Find where the given text appears and provide that cell's center as (X, Y) coordinate. 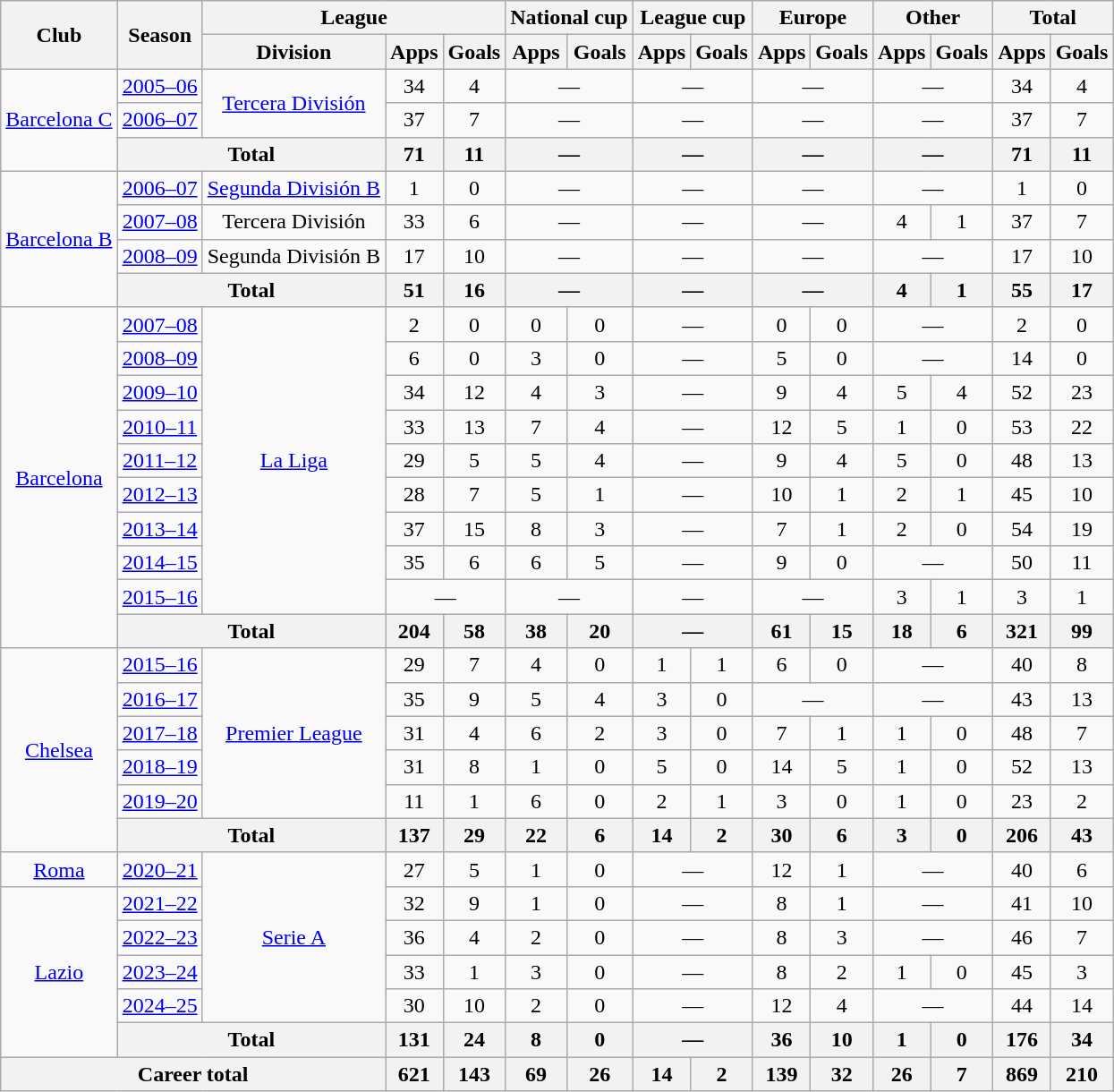
2024–25 (159, 1006)
321 (1022, 631)
38 (536, 631)
621 (414, 1074)
99 (1082, 631)
28 (414, 495)
Europe (812, 18)
Other (933, 18)
2018–19 (159, 767)
2014–15 (159, 563)
Club (59, 35)
18 (902, 631)
Barcelona C (59, 120)
Roma (59, 869)
2009–10 (159, 392)
Career total (193, 1074)
55 (1022, 290)
210 (1082, 1074)
La Liga (293, 460)
2016–17 (159, 699)
Division (293, 52)
League (354, 18)
44 (1022, 1006)
Lazio (59, 971)
869 (1022, 1074)
41 (1022, 903)
54 (1022, 529)
137 (414, 835)
19 (1082, 529)
204 (414, 631)
58 (474, 631)
League cup (693, 18)
69 (536, 1074)
46 (1022, 937)
139 (781, 1074)
National cup (569, 18)
2017–18 (159, 733)
16 (474, 290)
2013–14 (159, 529)
24 (474, 1040)
Barcelona (59, 478)
2022–23 (159, 937)
176 (1022, 1040)
51 (414, 290)
Serie A (293, 937)
2012–13 (159, 495)
2021–22 (159, 903)
2019–20 (159, 801)
2010–11 (159, 427)
143 (474, 1074)
206 (1022, 835)
131 (414, 1040)
20 (600, 631)
Chelsea (59, 750)
2005–06 (159, 86)
2023–24 (159, 971)
Season (159, 35)
Barcelona B (59, 239)
2011–12 (159, 461)
53 (1022, 427)
61 (781, 631)
Premier League (293, 733)
27 (414, 869)
2020–21 (159, 869)
50 (1022, 563)
